Provide the [X, Y] coordinate of the cell's center where the given text is located.  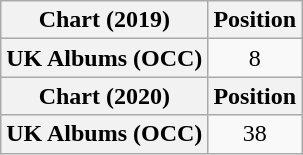
38 [255, 134]
Chart (2019) [104, 20]
8 [255, 58]
Chart (2020) [104, 96]
